Return [x, y] of the center of cell containing provided text 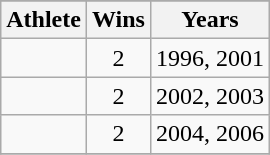
2002, 2003 [210, 96]
1996, 2001 [210, 58]
Wins [118, 20]
Years [210, 20]
Athlete [44, 20]
2004, 2006 [210, 134]
